Locate the cell with the specified text and output its [x, y] center coordinate. 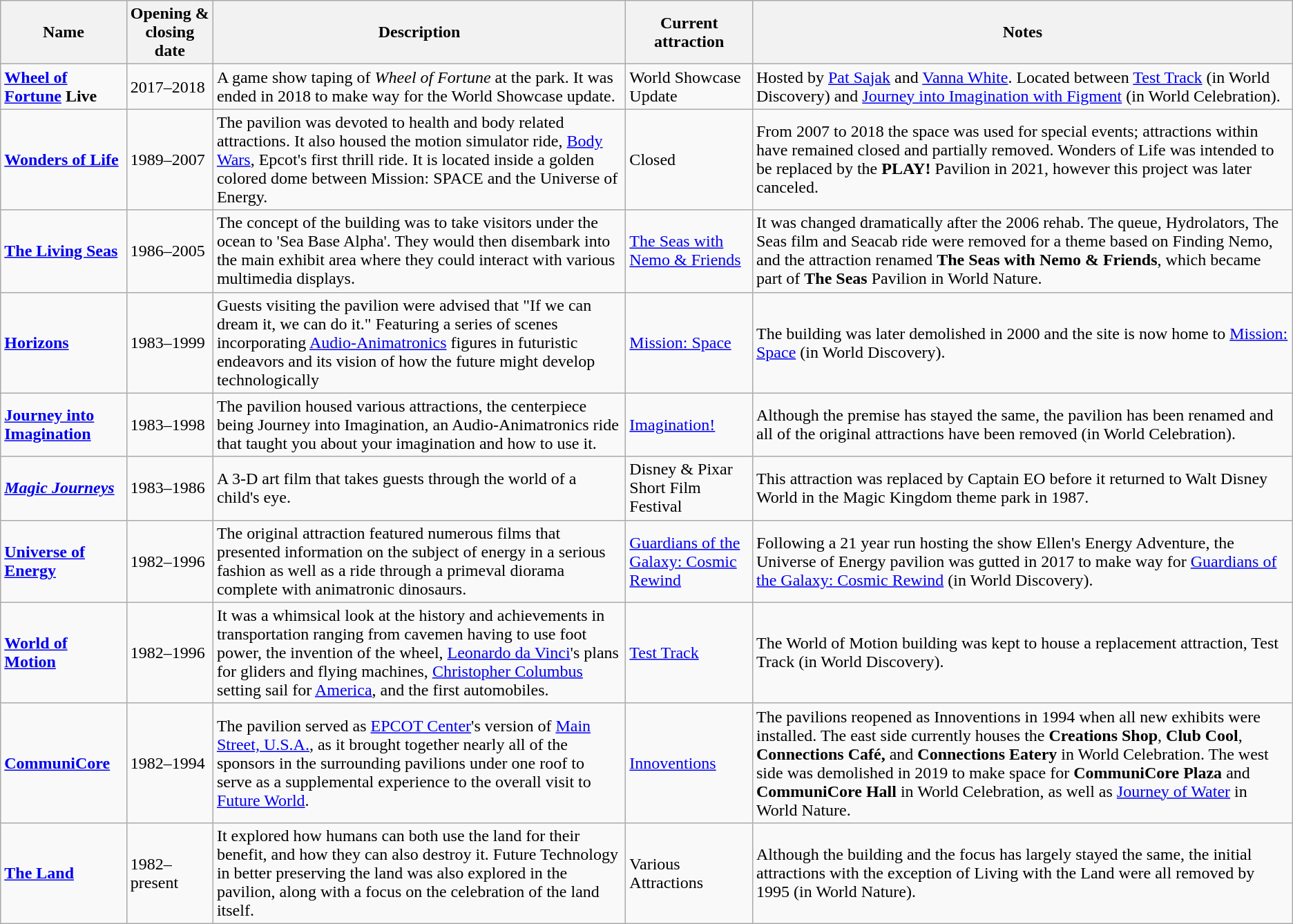
1982–1994 [170, 762]
Current attraction [689, 32]
Various Attractions [689, 873]
A game show taping of Wheel of Fortune at the park. It was ended in 2018 to make way for the World Showcase update. [419, 87]
The Seas with Nemo & Friends [689, 251]
Description [419, 32]
1989–2007 [170, 160]
World Showcase Update [689, 87]
Guardians of the Galaxy: Cosmic Rewind [689, 561]
Magic Journeys [64, 488]
The Land [64, 873]
The Living Seas [64, 251]
2017–2018 [170, 87]
Test Track [689, 653]
Name [64, 32]
Opening & closing date [170, 32]
Although the premise has stayed the same, the pavilion has been renamed and all of the original attractions have been removed (in World Celebration). [1022, 425]
Closed [689, 160]
A 3-D art film that takes guests through the world of a child's eye. [419, 488]
Wheel of Fortune Live [64, 87]
1983–1999 [170, 343]
Universe of Energy [64, 561]
Journey into Imagination [64, 425]
This attraction was replaced by Captain EO before it returned to Walt Disney World in the Magic Kingdom theme park in 1987. [1022, 488]
Notes [1022, 32]
Wonders of Life [64, 160]
Disney & Pixar Short Film Festival [689, 488]
Horizons [64, 343]
1982–present [170, 873]
CommuniCore [64, 762]
1986–2005 [170, 251]
The World of Motion building was kept to house a replacement attraction, Test Track (in World Discovery). [1022, 653]
The building was later demolished in 2000 and the site is now home to Mission: Space (in World Discovery). [1022, 343]
Imagination! [689, 425]
1983–1986 [170, 488]
Innoventions [689, 762]
1983–1998 [170, 425]
World of Motion [64, 653]
Mission: Space [689, 343]
